Find where the given text appears and provide that cell's center as (X, Y) coordinate. 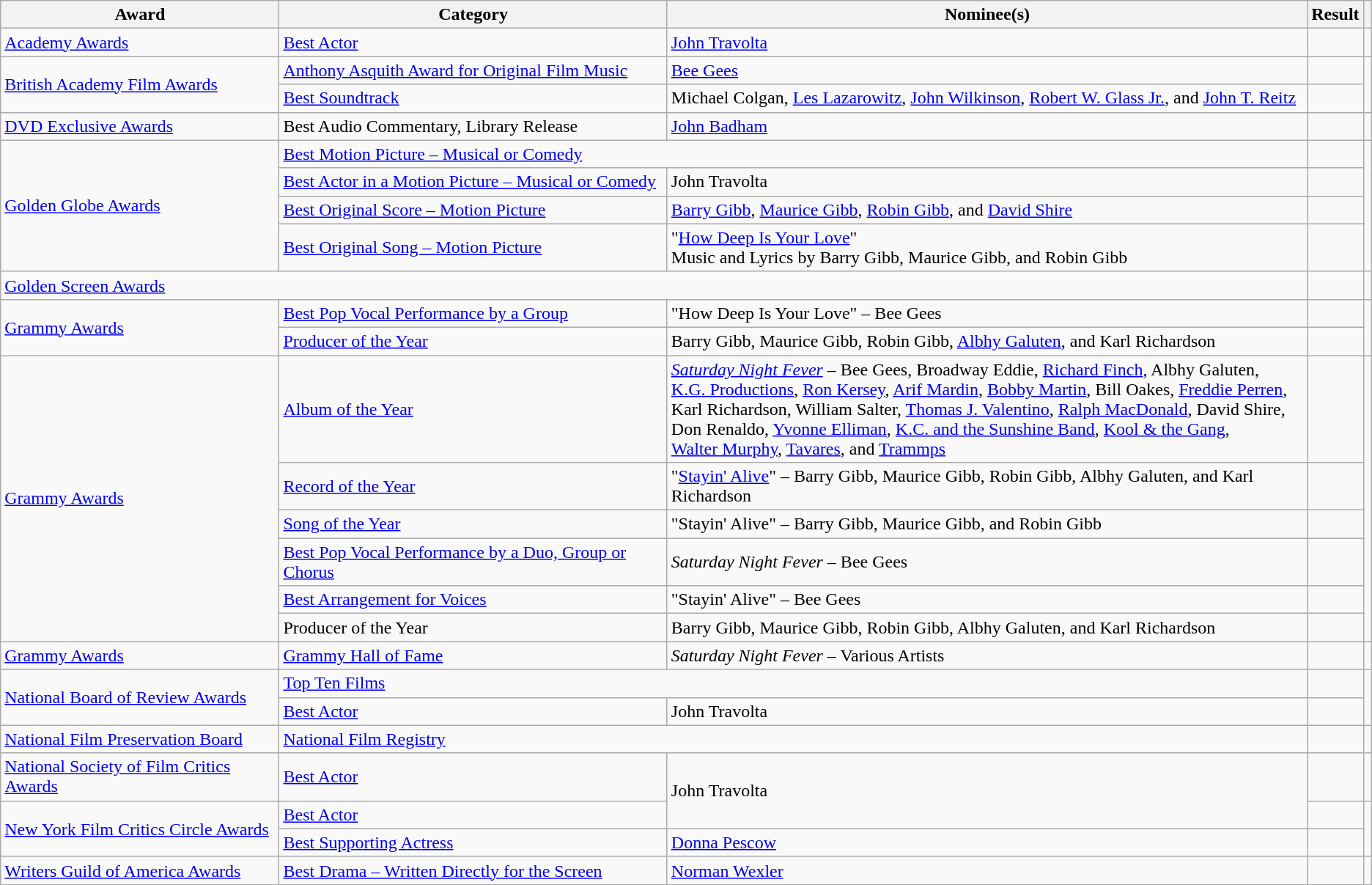
"Stayin' Alive" – Bee Gees (986, 600)
National Film Preservation Board (140, 739)
British Academy Film Awards (140, 84)
Best Arrangement for Voices (473, 600)
New York Film Critics Circle Awards (140, 829)
Writers Guild of America Awards (140, 870)
Record of the Year (473, 487)
Golden Screen Awards (654, 285)
John Badham (986, 126)
"How Deep Is Your Love" Music and Lyrics by Barry Gibb, Maurice Gibb, and Robin Gibb (986, 248)
Golden Globe Awards (140, 205)
Bee Gees (986, 70)
Best Audio Commentary, Library Release (473, 126)
Anthony Asquith Award for Original Film Music (473, 70)
Best Pop Vocal Performance by a Duo, Group or Chorus (473, 562)
Michael Colgan, Les Lazarowitz, John Wilkinson, Robert W. Glass Jr., and John T. Reitz (986, 98)
Top Ten Films (793, 683)
Album of the Year (473, 408)
"Stayin' Alive" – Barry Gibb, Maurice Gibb, and Robin Gibb (986, 524)
Best Actor in a Motion Picture – Musical or Comedy (473, 182)
Award (140, 15)
Result (1335, 15)
Saturday Night Fever – Various Artists (986, 656)
Best Pop Vocal Performance by a Group (473, 313)
Category (473, 15)
Donna Pescow (986, 842)
Best Original Score – Motion Picture (473, 210)
National Board of Review Awards (140, 697)
National Society of Film Critics Awards (140, 777)
National Film Registry (793, 739)
Academy Awards (140, 43)
Grammy Hall of Fame (473, 656)
Song of the Year (473, 524)
Best Soundtrack (473, 98)
Norman Wexler (986, 870)
Best Drama – Written Directly for the Screen (473, 870)
Saturday Night Fever – Bee Gees (986, 562)
Best Original Song – Motion Picture (473, 248)
Best Motion Picture – Musical or Comedy (793, 154)
DVD Exclusive Awards (140, 126)
Barry Gibb, Maurice Gibb, Robin Gibb, and David Shire (986, 210)
Nominee(s) (986, 15)
"Stayin' Alive" – Barry Gibb, Maurice Gibb, Robin Gibb, Albhy Galuten, and Karl Richardson (986, 487)
"How Deep Is Your Love" – Bee Gees (986, 313)
Best Supporting Actress (473, 842)
